Extract the (X, Y) coordinate from the center of the cell holding the provided text.  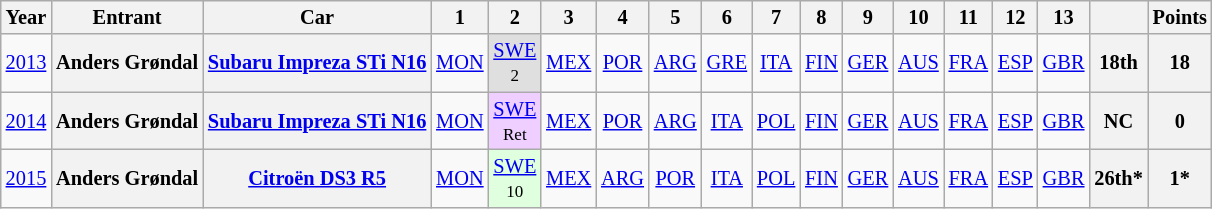
5 (676, 17)
GRE (727, 63)
SWE2 (514, 63)
Entrant (127, 17)
10 (918, 17)
9 (868, 17)
2013 (26, 63)
Points (1180, 17)
SWERet (514, 121)
NC (1118, 121)
0 (1180, 121)
4 (622, 17)
1 (460, 17)
11 (968, 17)
12 (1016, 17)
2 (514, 17)
18th (1118, 63)
6 (727, 17)
18 (1180, 63)
7 (776, 17)
Car (317, 17)
Year (26, 17)
13 (1064, 17)
2014 (26, 121)
2015 (26, 178)
3 (568, 17)
SWE10 (514, 178)
Citroën DS3 R5 (317, 178)
8 (822, 17)
26th* (1118, 178)
1* (1180, 178)
